Find where the given text appears and provide that cell's center as (x, y) coordinate. 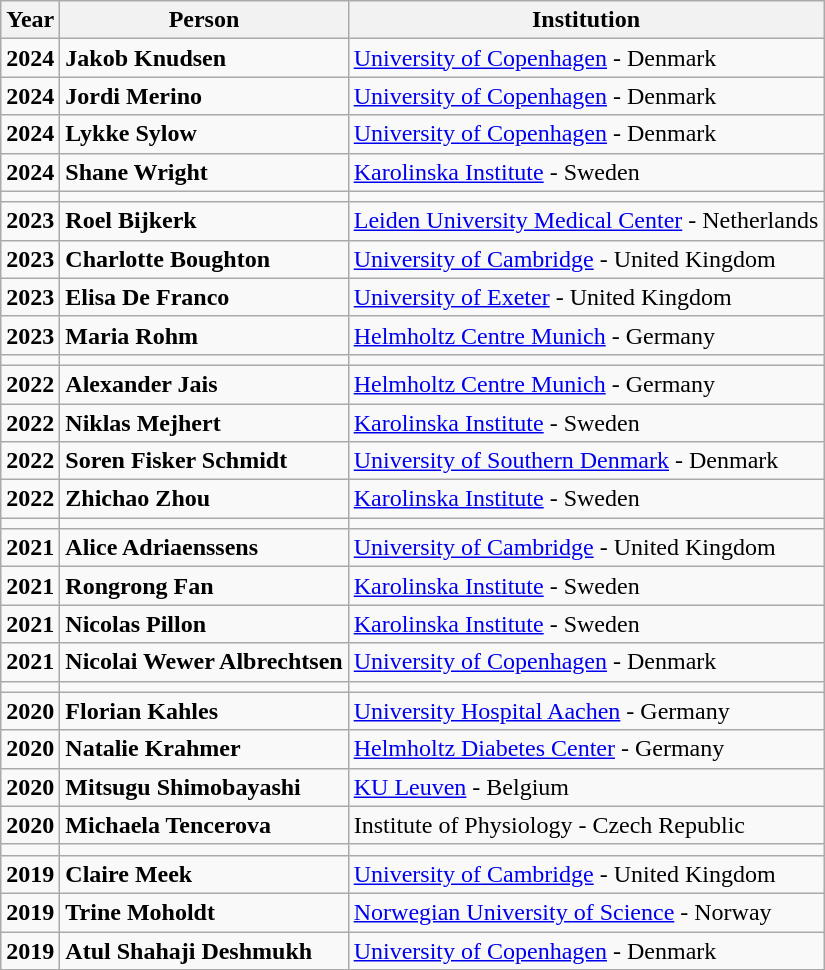
Roel Bijkerk (204, 221)
Maria Rohm (204, 335)
University of Southern Denmark - Denmark (586, 461)
University Hospital Aachen - Germany (586, 711)
Mitsugu Shimobayashi (204, 787)
Niklas Mejhert (204, 423)
Jordi Merino (204, 96)
Florian Kahles (204, 711)
Shane Wright (204, 172)
Alice Adriaenssens (204, 548)
Institute of Physiology - Czech Republic (586, 825)
Person (204, 20)
KU Leuven - Belgium (586, 787)
Institution (586, 20)
Alexander Jais (204, 384)
Leiden University Medical Center - Netherlands (586, 221)
Norwegian University of Science - Norway (586, 912)
Nicolai Wewer Albrechtsen (204, 662)
Atul Shahaji Deshmukh (204, 951)
Nicolas Pillon (204, 624)
Rongrong Fan (204, 586)
Charlotte Boughton (204, 259)
Natalie Krahmer (204, 749)
Soren Fisker Schmidt (204, 461)
University of Exeter - United Kingdom (586, 297)
Lykke Sylow (204, 134)
Helmholtz Diabetes Center - Germany (586, 749)
Year (30, 20)
Zhichao Zhou (204, 499)
Michaela Tencerova (204, 825)
Claire Meek (204, 874)
Elisa De Franco (204, 297)
Jakob Knudsen (204, 58)
Trine Moholdt (204, 912)
